Find where the given text appears and provide that cell's center as [x, y] coordinate. 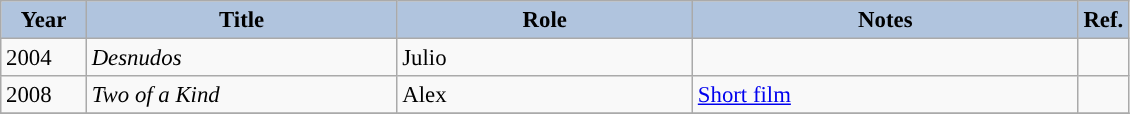
Alex [545, 95]
Short film [886, 95]
Notes [886, 20]
Two of a Kind [242, 95]
Desnudos [242, 58]
Title [242, 20]
Role [545, 20]
2008 [44, 95]
Ref. [1103, 20]
Julio [545, 58]
2004 [44, 58]
Year [44, 20]
